Pinpoint the cell where the given text exists, returning its (x, y) midpoint coordinate. 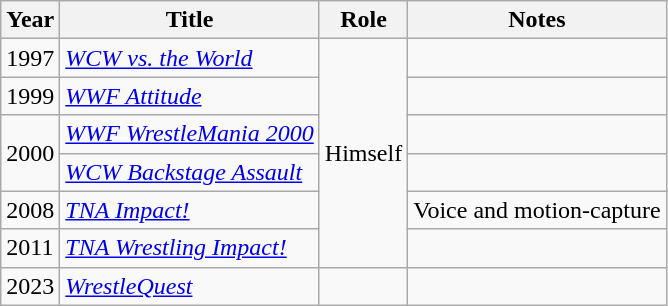
WWF WrestleMania 2000 (190, 134)
Role (363, 20)
1997 (30, 58)
WrestleQuest (190, 286)
2011 (30, 248)
WCW vs. the World (190, 58)
WCW Backstage Assault (190, 172)
Year (30, 20)
TNA Impact! (190, 210)
Himself (363, 153)
WWF Attitude (190, 96)
2000 (30, 153)
Voice and motion-capture (538, 210)
1999 (30, 96)
2008 (30, 210)
Notes (538, 20)
2023 (30, 286)
Title (190, 20)
TNA Wrestling Impact! (190, 248)
